Pinpoint the cell where the given text exists, returning its (X, Y) midpoint coordinate. 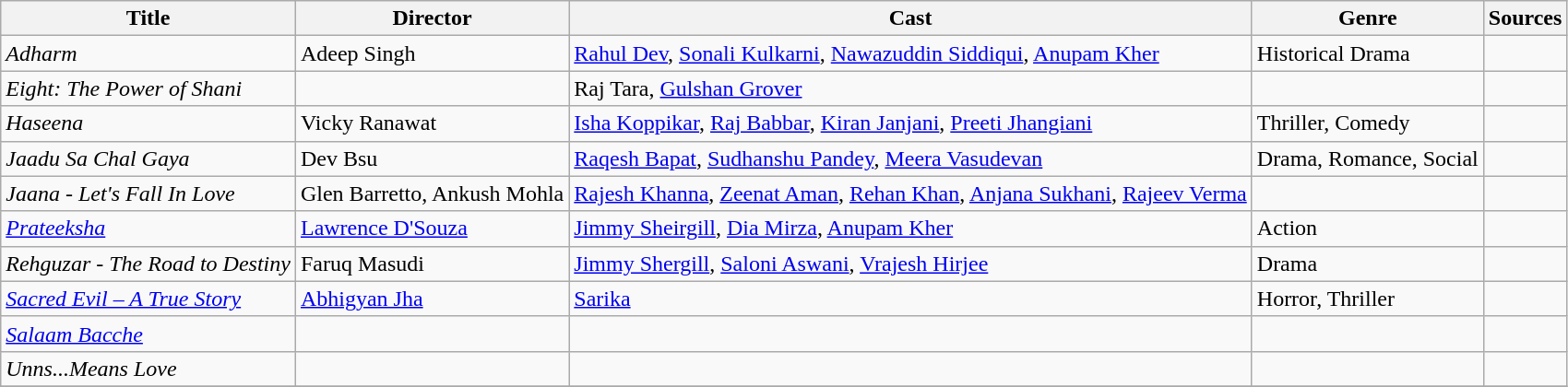
Genre (1367, 18)
Rajesh Khanna, Zeenat Aman, Rehan Khan, Anjana Sukhani, Rajeev Verma (910, 193)
Cast (910, 18)
Rahul Dev, Sonali Kulkarni, Nawazuddin Siddiqui, Anupam Kher (910, 53)
Historical Drama (1367, 53)
Rehguzar - The Road to Destiny (148, 264)
Isha Koppikar, Raj Babbar, Kiran Janjani, Preeti Jhangiani (910, 123)
Sacred Evil – A True Story (148, 299)
Lawrence D'Souza (432, 229)
Faruq Masudi (432, 264)
Drama, Romance, Social (1367, 158)
Drama (1367, 264)
Dev Bsu (432, 158)
Sources (1526, 18)
Salaam Bacche (148, 334)
Raj Tara, Gulshan Grover (910, 88)
Haseena (148, 123)
Vicky Ranawat (432, 123)
Jimmy Sheirgill, Dia Mirza, Anupam Kher (910, 229)
Glen Barretto, Ankush Mohla (432, 193)
Jaadu Sa Chal Gaya (148, 158)
Jaana - Let's Fall In Love (148, 193)
Prateeksha (148, 229)
Director (432, 18)
Raqesh Bapat, Sudhanshu Pandey, Meera Vasudevan (910, 158)
Action (1367, 229)
Abhigyan Jha (432, 299)
Horror, Thriller (1367, 299)
Unns...Means Love (148, 369)
Sarika (910, 299)
Adeep Singh (432, 53)
Adharm (148, 53)
Eight: The Power of Shani (148, 88)
Jimmy Shergill, Saloni Aswani, Vrajesh Hirjee (910, 264)
Title (148, 18)
Thriller, Comedy (1367, 123)
